Return the (x, y) coordinate for the center point of the cell that contains the specified text.  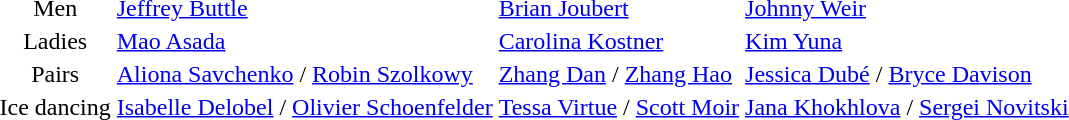
Mao Asada (304, 41)
Zhang Dan / Zhang Hao (618, 74)
Carolina Kostner (618, 41)
Aliona Savchenko / Robin Szolkowy (304, 74)
